Search for the cell housing the specified text and yield its [X, Y] center coordinate. 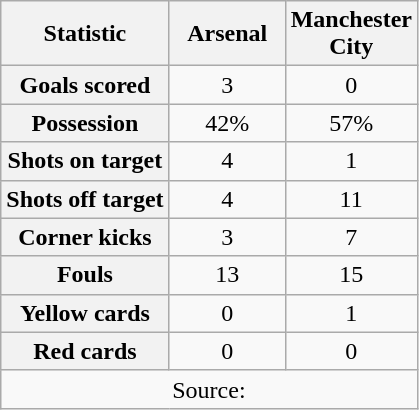
15 [351, 275]
Possession [85, 123]
Red cards [85, 351]
Statistic [85, 34]
7 [351, 237]
42% [227, 123]
Source: [209, 389]
Yellow cards [85, 313]
Corner kicks [85, 237]
13 [227, 275]
Fouls [85, 275]
Arsenal [227, 34]
Shots off target [85, 199]
Manchester City [351, 34]
Shots on target [85, 161]
Goals scored [85, 85]
57% [351, 123]
11 [351, 199]
